From the cell containing the given text, extract its center point as [x, y] coordinate. 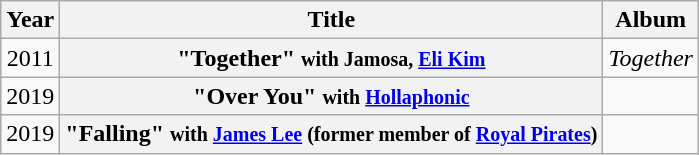
Year [30, 20]
2011 [30, 58]
"Together" with Jamosa, Eli Kim [332, 58]
"Falling" with James Lee (former member of Royal Pirates) [332, 134]
Together [651, 58]
Title [332, 20]
"Over You" with Hollaphonic [332, 96]
Album [651, 20]
